Capture the cell that displays the provided text and extract its [X, Y] central coordinate. 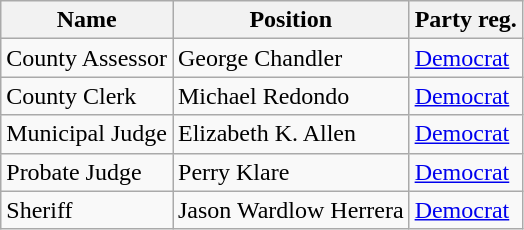
Jason Wardlow Herrera [290, 210]
Elizabeth K. Allen [290, 134]
Position [290, 20]
County Assessor [87, 58]
Name [87, 20]
Perry Klare [290, 172]
County Clerk [87, 96]
Municipal Judge [87, 134]
Probate Judge [87, 172]
Party reg. [466, 20]
George Chandler [290, 58]
Michael Redondo [290, 96]
Sheriff [87, 210]
